Identify which cell holds the provided text, then report its (X, Y) central coordinate. 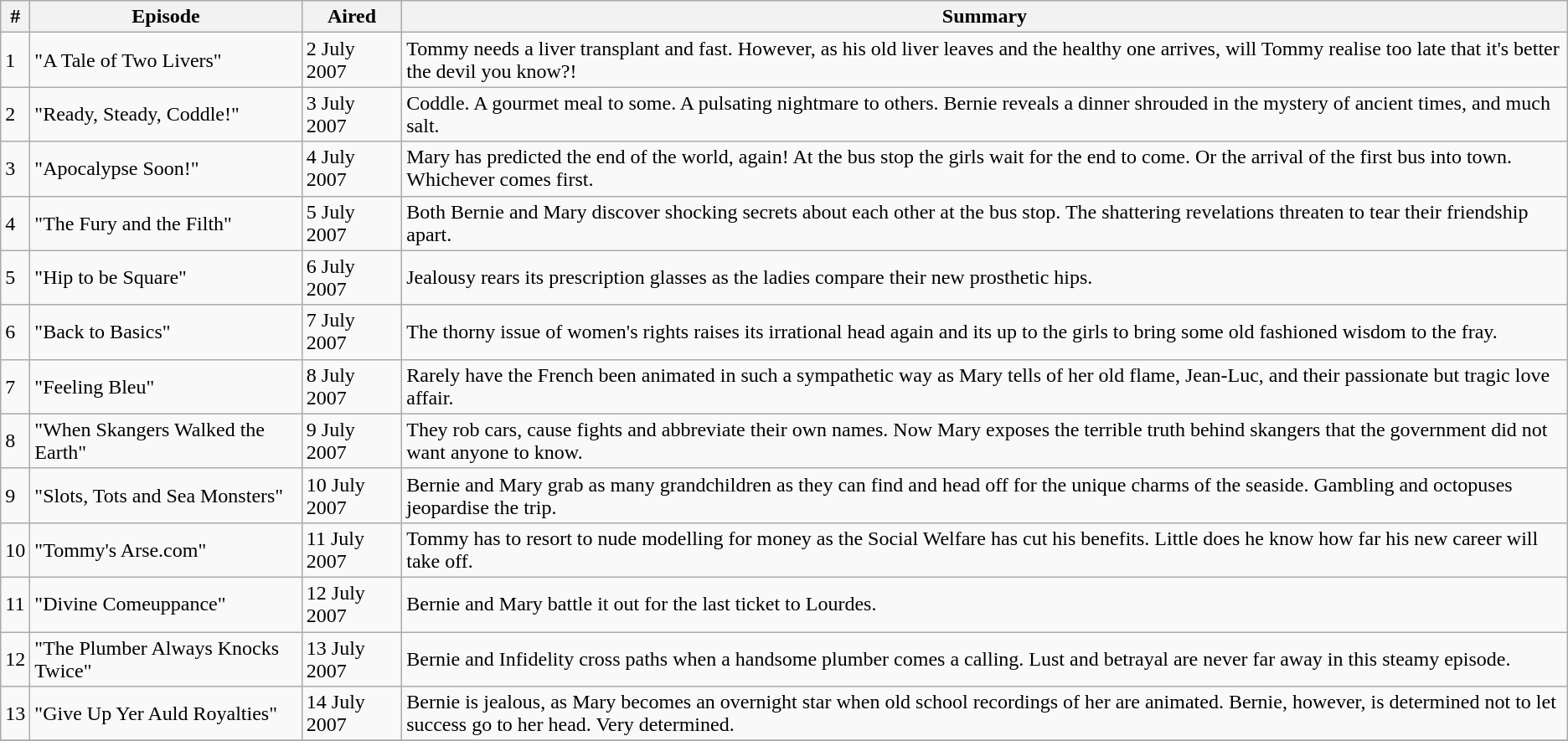
"The Plumber Always Knocks Twice" (166, 658)
Aired (352, 17)
7 July 2007 (352, 332)
12 July 2007 (352, 605)
Episode (166, 17)
4 July 2007 (352, 169)
3 July 2007 (352, 114)
The thorny issue of women's rights raises its irrational head again and its up to the girls to bring some old fashioned wisdom to the fray. (985, 332)
2 July 2007 (352, 60)
"Divine Comeuppance" (166, 605)
12 (15, 658)
9 July 2007 (352, 440)
"A Tale of Two Livers" (166, 60)
9 (15, 496)
8 (15, 440)
13 (15, 713)
5 July 2007 (352, 223)
10 (15, 549)
5 (15, 278)
7 (15, 387)
Summary (985, 17)
11 July 2007 (352, 549)
3 (15, 169)
11 (15, 605)
"Apocalypse Soon!" (166, 169)
"Back to Basics" (166, 332)
Coddle. A gourmet meal to some. A pulsating nightmare to others. Bernie reveals a dinner shrouded in the mystery of ancient times, and much salt. (985, 114)
1 (15, 60)
13 July 2007 (352, 658)
Tommy has to resort to nude modelling for money as the Social Welfare has cut his benefits. Little does he know how far his new career will take off. (985, 549)
"When Skangers Walked the Earth" (166, 440)
6 July 2007 (352, 278)
14 July 2007 (352, 713)
"Feeling Bleu" (166, 387)
"Ready, Steady, Coddle!" (166, 114)
Bernie and Infidelity cross paths when a handsome plumber comes a calling. Lust and betrayal are never far away in this steamy episode. (985, 658)
"Tommy's Arse.com" (166, 549)
2 (15, 114)
6 (15, 332)
4 (15, 223)
Both Bernie and Mary discover shocking secrets about each other at the bus stop. The shattering revelations threaten to tear their friendship apart. (985, 223)
10 July 2007 (352, 496)
8 July 2007 (352, 387)
"Hip to be Square" (166, 278)
"Slots, Tots and Sea Monsters" (166, 496)
Bernie and Mary battle it out for the last ticket to Lourdes. (985, 605)
# (15, 17)
Rarely have the French been animated in such a sympathetic way as Mary tells of her old flame, Jean-Luc, and their passionate but tragic love affair. (985, 387)
"Give Up Yer Auld Royalties" (166, 713)
"The Fury and the Filth" (166, 223)
Jealousy rears its prescription glasses as the ladies compare their new prosthetic hips. (985, 278)
